Provide the (X, Y) coordinate of the cell's center where the given text is located.  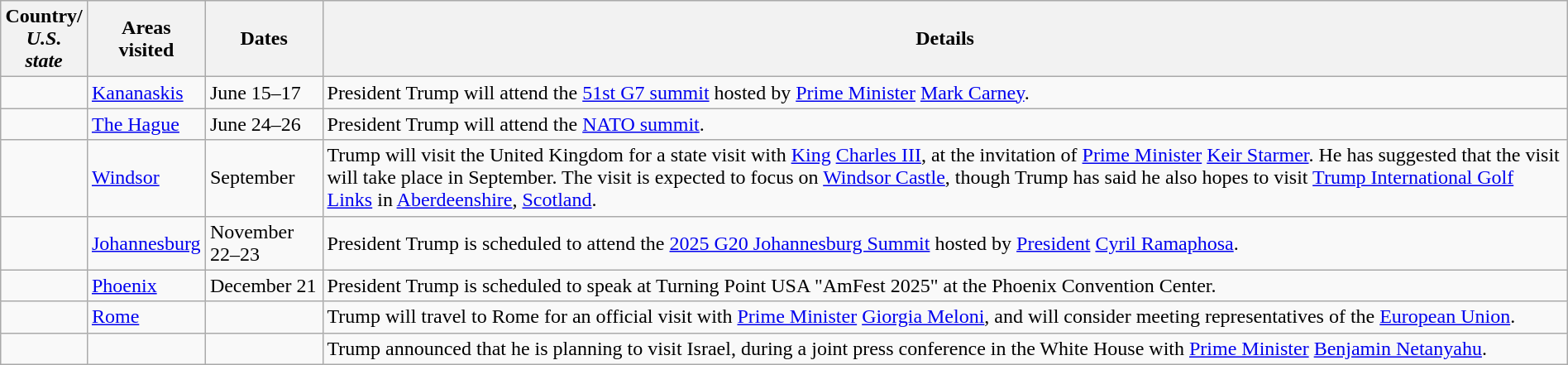
President Trump will attend the NATO summit. (944, 124)
Rome (146, 317)
President Trump is scheduled to speak at Turning Point USA "AmFest 2025" at the Phoenix Convention Center. (944, 286)
Windsor (146, 178)
Areas visited (146, 39)
President Trump is scheduled to attend the 2025 G20 Johannesburg Summit hosted by President Cyril Ramaphosa. (944, 243)
Details (944, 39)
June 15–17 (264, 93)
December 21 (264, 286)
Trump announced that he is planning to visit Israel, during a joint press conference in the White House with Prime Minister Benjamin Netanyahu. (944, 348)
Dates (264, 39)
June 24–26 (264, 124)
The Hague (146, 124)
Kananaskis (146, 93)
Phoenix (146, 286)
President Trump will attend the 51st G7 summit hosted by Prime Minister Mark Carney. (944, 93)
Johannesburg (146, 243)
Country/U.S. state (45, 39)
Trump will travel to Rome for an official visit with Prime Minister Giorgia Meloni, and will consider meeting representatives of the European Union. (944, 317)
November 22–23 (264, 243)
September (264, 178)
